For the text-containing cell, return its midpoint in [x, y] coordinate format. 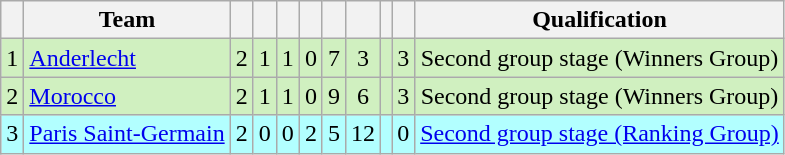
Second group stage (Ranking Group) [600, 134]
Qualification [600, 20]
Paris Saint-Germain [127, 134]
9 [334, 96]
Anderlecht [127, 58]
6 [362, 96]
5 [334, 134]
7 [334, 58]
Team [127, 20]
12 [362, 134]
Morocco [127, 96]
